Detect which cell encompasses the target text, then output its [x, y] center coordinate. 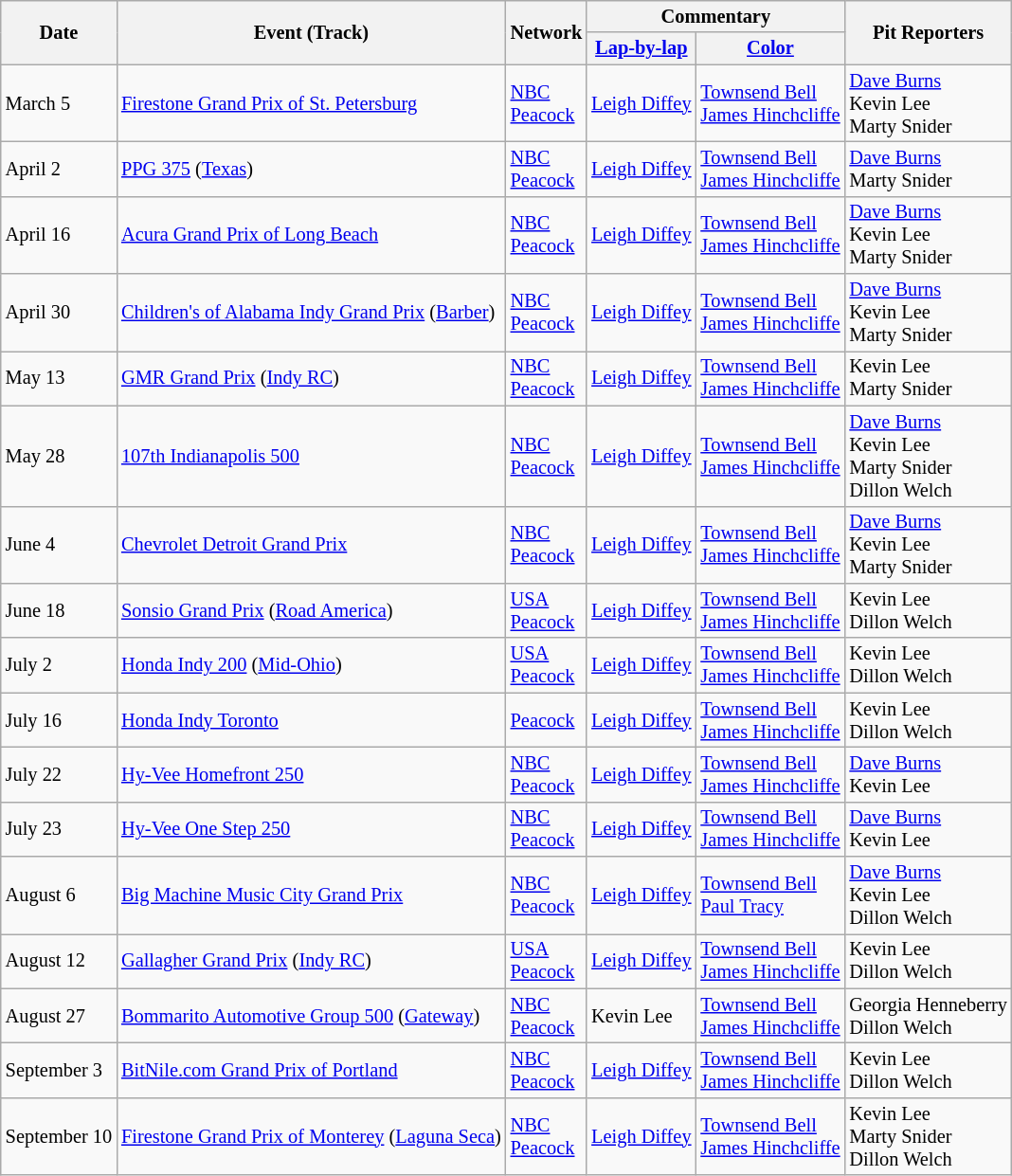
April 16 [59, 235]
May 13 [59, 378]
Hy-Vee One Step 250 [311, 829]
August 6 [59, 896]
Big Machine Music City Grand Prix [311, 896]
Kevin Lee [641, 1016]
Firestone Grand Prix of Monterey (Laguna Seca) [311, 1136]
July 16 [59, 720]
Peacock [547, 720]
August 27 [59, 1016]
April 2 [59, 169]
Network [547, 32]
Townsend BellPaul Tracy [769, 896]
PPG 375 (Texas) [311, 169]
July 22 [59, 774]
August 12 [59, 961]
Color [769, 48]
June 18 [59, 610]
GMR Grand Prix (Indy RC) [311, 378]
March 5 [59, 103]
April 30 [59, 313]
July 23 [59, 829]
Dave BurnsKevin LeeDillon Welch [928, 896]
Georgia HenneberryDillon Welch [928, 1016]
Kevin LeeMarty Snider [928, 378]
Chevrolet Detroit Grand Prix [311, 545]
Dave BurnsKevin LeeMarty SniderDillon Welch [928, 456]
June 4 [59, 545]
Hy-Vee Homefront 250 [311, 774]
Date [59, 32]
May 28 [59, 456]
Pit Reporters [928, 32]
Sonsio Grand Prix (Road America) [311, 610]
BitNile.com Grand Prix of Portland [311, 1070]
Lap-by-lap [641, 48]
Acura Grand Prix of Long Beach [311, 235]
Event (Track) [311, 32]
Kevin LeeMarty SniderDillon Welch [928, 1136]
September 3 [59, 1070]
Dave BurnsMarty Snider [928, 169]
Commentary [715, 16]
Honda Indy Toronto [311, 720]
July 2 [59, 665]
107th Indianapolis 500 [311, 456]
Bommarito Automotive Group 500 (Gateway) [311, 1016]
Honda Indy 200 (Mid-Ohio) [311, 665]
Firestone Grand Prix of St. Petersburg [311, 103]
September 10 [59, 1136]
Gallagher Grand Prix (Indy RC) [311, 961]
Children's of Alabama Indy Grand Prix (Barber) [311, 313]
